Determine the [X, Y] coordinate at the center of the cell enclosing the given text.  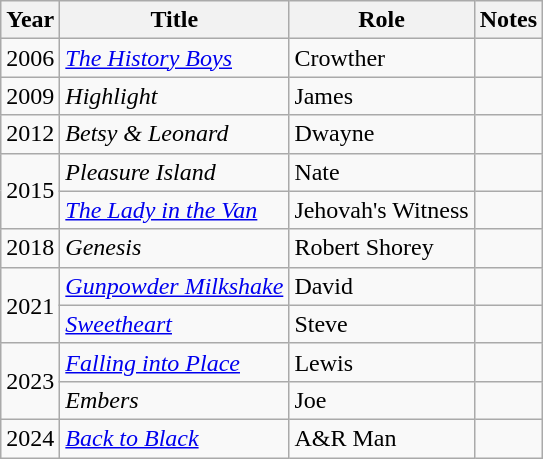
2024 [30, 438]
Genesis [174, 248]
2012 [30, 134]
Pleasure Island [174, 172]
Joe [382, 400]
Notes [508, 20]
The History Boys [174, 58]
Falling into Place [174, 362]
2021 [30, 305]
Crowther [382, 58]
2018 [30, 248]
2023 [30, 381]
Steve [382, 324]
Lewis [382, 362]
Sweetheart [174, 324]
Year [30, 20]
The Lady in the Van [174, 210]
Robert Shorey [382, 248]
Jehovah's Witness [382, 210]
Title [174, 20]
2009 [30, 96]
Back to Black [174, 438]
2006 [30, 58]
Highlight [174, 96]
Embers [174, 400]
David [382, 286]
Dwayne [382, 134]
A&R Man [382, 438]
Betsy & Leonard [174, 134]
2015 [30, 191]
Nate [382, 172]
Gunpowder Milkshake [174, 286]
Role [382, 20]
James [382, 96]
